Search for the cell housing the specified text and yield its [X, Y] center coordinate. 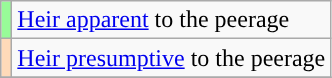
Heir apparent to the peerage [172, 20]
Heir presumptive to the peerage [172, 58]
